Determine the [x, y] coordinate at the center of the cell enclosing the given text.  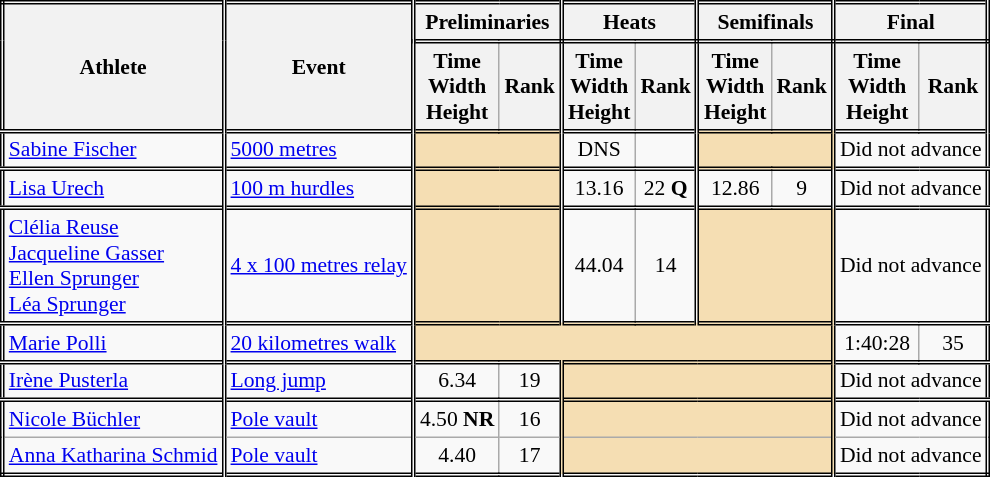
Preliminaries [487, 22]
Semifinals [765, 22]
17 [530, 456]
Nicole Büchler [113, 420]
Event [318, 67]
Final [910, 22]
Clélia ReuseJacqueline GasserEllen SprungerLéa Sprunger [113, 266]
4.40 [456, 456]
Athlete [113, 67]
4.50 NR [456, 420]
DNS [598, 150]
19 [530, 382]
44.04 [598, 266]
6.34 [456, 382]
35 [954, 342]
1:40:28 [876, 342]
100 m hurdles [318, 190]
20 kilometres walk [318, 342]
14 [666, 266]
Marie Polli [113, 342]
12.86 [734, 190]
4 x 100 metres relay [318, 266]
22 Q [666, 190]
Irène Pusterla [113, 382]
Heats [629, 22]
9 [802, 190]
Lisa Urech [113, 190]
13.16 [598, 190]
Anna Katharina Schmid [113, 456]
5000 metres [318, 150]
Long jump [318, 382]
Sabine Fischer [113, 150]
16 [530, 420]
